For the text-containing cell, return its midpoint in (X, Y) coordinate format. 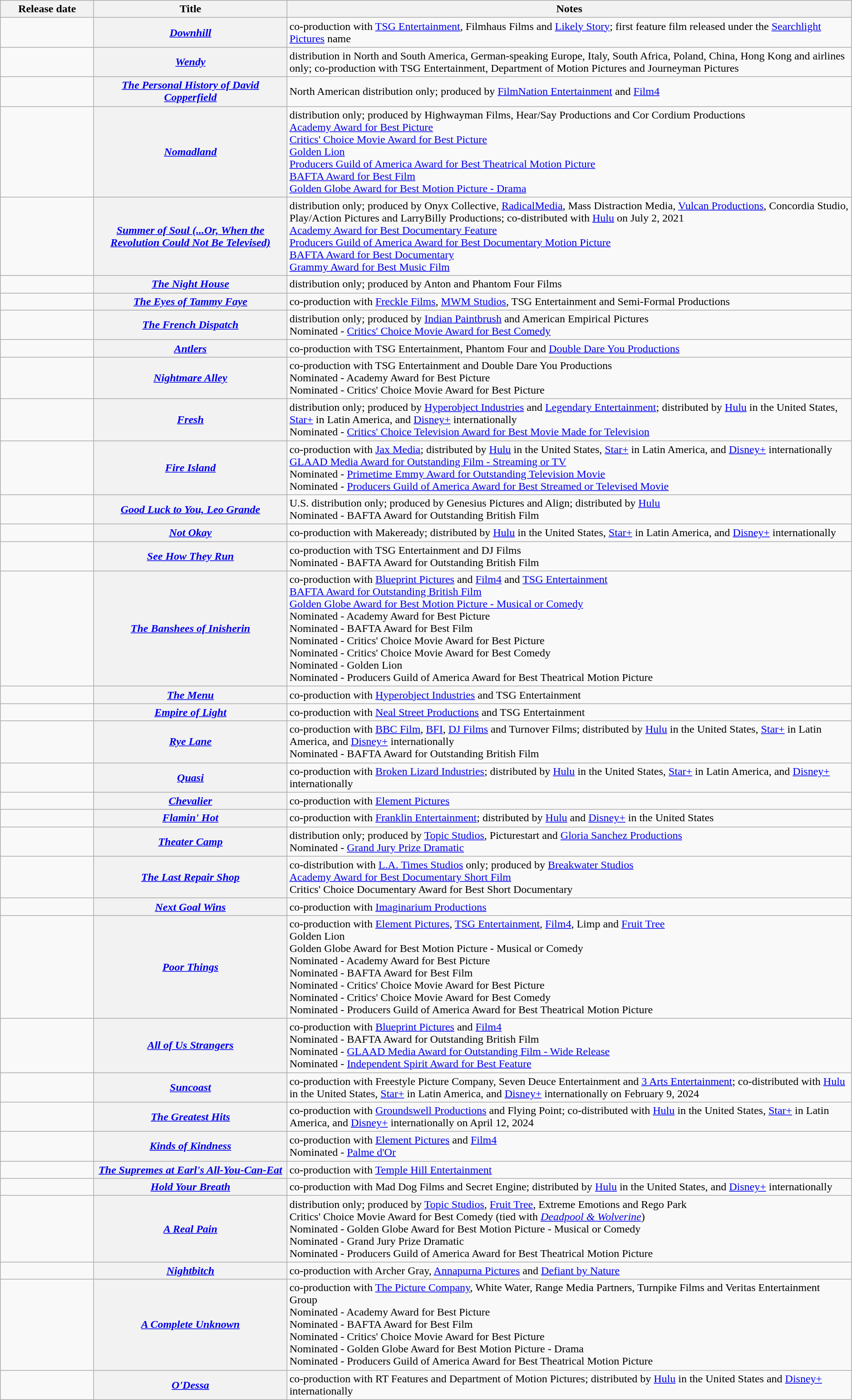
co-production with Makeready; distributed by Hulu in the United States, Star+ in Latin America, and Disney+ internationally (569, 533)
The Banshees of Inisherin (191, 629)
Title (191, 9)
The Greatest Hits (191, 1117)
co-production with TSG Entertainment, Phantom Four and Double Dare You Productions (569, 348)
Flamin' Hot (191, 818)
co-production with TSG Entertainment and DJ FilmsNominated - BAFTA Award for Outstanding British Film (569, 557)
co-production with RT Features and Department of Motion Pictures; distributed by Hulu in the United States and Disney+ internationally (569, 1385)
See How They Run (191, 557)
A Real Pain (191, 1229)
co-production with Element Pictures (569, 801)
co-production with Archer Gray, Annapurna Pictures and Defiant by Nature (569, 1271)
co-production with Element Pictures and Film4Nominated - Palme d'Or (569, 1147)
Wendy (191, 62)
co-production with Hyperobject Industries and TSG Entertainment (569, 695)
distribution only; produced by Indian Paintbrush and American Empirical PicturesNominated - Critics' Choice Movie Award for Best Comedy (569, 325)
Release date (47, 9)
Antlers (191, 348)
The Night House (191, 284)
co-production with Imaginarium Productions (569, 907)
Rye Lane (191, 742)
Poor Things (191, 967)
The Supremes at Earl's All-You-Can-Eat (191, 1170)
Kinds of Kindness (191, 1147)
Fire Island (191, 468)
co-production with TSG Entertainment, Filmhaus Films and Likely Story; first feature film released under the Searchlight Pictures name (569, 33)
O'Dessa (191, 1385)
Summer of Soul (...Or, When the Revolution Could Not Be Televised) (191, 236)
Nomadland (191, 152)
co-production with Franklin Entertainment; distributed by Hulu and Disney+ in the United States (569, 818)
The Personal History of David Copperfield (191, 92)
Empire of Light (191, 712)
North American distribution only; produced by FilmNation Entertainment and Film4 (569, 92)
co-production with Neal Street Productions and TSG Entertainment (569, 712)
Hold Your Breath (191, 1187)
The Menu (191, 695)
Next Goal Wins (191, 907)
All of Us Strangers (191, 1045)
Quasi (191, 777)
Not Okay (191, 533)
A Complete Unknown (191, 1325)
The Eyes of Tammy Faye (191, 301)
U.S. distribution only; produced by Genesius Pictures and Align; distributed by HuluNominated - BAFTA Award for Outstanding British Film (569, 509)
distribution only; produced by Topic Studios, Picturestart and Gloria Sanchez ProductionsNominated - Grand Jury Prize Dramatic (569, 842)
Notes (569, 9)
The French Dispatch (191, 325)
co-production with Freckle Films, MWM Studios, TSG Entertainment and Semi-Formal Productions (569, 301)
co-production with Mad Dog Films and Secret Engine; distributed by Hulu in the United States, and Disney+ internationally (569, 1187)
Downhill (191, 33)
co-production with Broken Lizard Industries; distributed by Hulu in the United States, Star+ in Latin America, and Disney+ internationally (569, 777)
Nightmare Alley (191, 378)
distribution only; produced by Anton and Phantom Four Films (569, 284)
co-production with Temple Hill Entertainment (569, 1170)
Theater Camp (191, 842)
Suncoast (191, 1087)
Chevalier (191, 801)
Fresh (191, 419)
Nightbitch (191, 1271)
The Last Repair Shop (191, 877)
Good Luck to You, Leo Grande (191, 509)
